Find where the given text appears and provide that cell's center as [X, Y] coordinate. 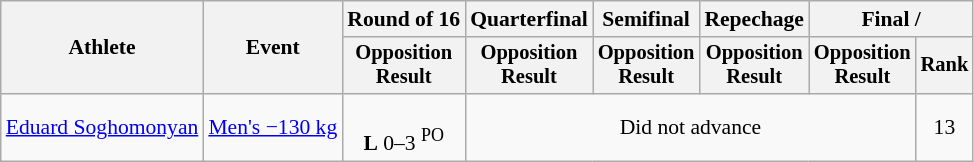
Rank [945, 66]
Event [272, 48]
L 0–3 PO [404, 128]
13 [945, 128]
Final / [891, 19]
Eduard Soghomonyan [102, 128]
Men's −130 kg [272, 128]
Athlete [102, 48]
Round of 16 [404, 19]
Semifinal [646, 19]
Did not advance [690, 128]
Quarterfinal [529, 19]
Repechage [754, 19]
